Locate the cell with the specified text and output its (X, Y) center coordinate. 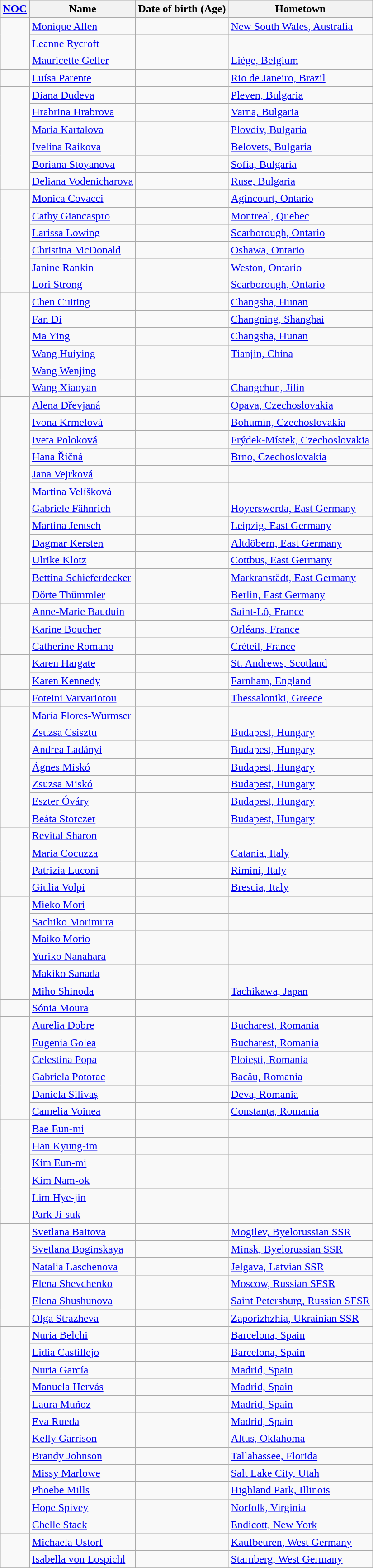
Varna, Bulgaria (300, 112)
María Flores-Wurmser (82, 715)
Dörte Thümmler (82, 595)
Thessaloniki, Greece (300, 698)
Norfolk, Virginia (300, 1507)
Karine Boucher (82, 629)
Hometown (300, 9)
Sofia, Bulgaria (300, 164)
Makiko Sanada (82, 973)
Altus, Oklahoma (300, 1439)
Lim Hye-jin (82, 1197)
Constanța, Romania (300, 1111)
Kelly Garrison (82, 1439)
Kim Nam-ok (82, 1180)
Zsuzsa Csisztu (82, 732)
Wang Wenjing (82, 371)
Wang Xiaoyan (82, 388)
New South Wales, Australia (300, 26)
Chelle Stack (82, 1525)
Nuria García (82, 1370)
Ruse, Bulgaria (300, 181)
Salt Lake City, Utah (300, 1473)
Monique Allen (82, 26)
Ivelina Raikova (82, 147)
Mogilev, Byelorussian SSR (300, 1232)
Michaela Ustorf (82, 1542)
Cottbus, East Germany (300, 560)
Olga Strazheva (82, 1318)
Natalia Laschenova (82, 1266)
NOC (15, 9)
Brescia, Italy (300, 887)
Lori Strong (82, 285)
Andrea Ladányi (82, 749)
Zsuzsa Miskó (82, 784)
Dagmar Kersten (82, 543)
Date of birth (Age) (182, 9)
Tallahassee, Florida (300, 1456)
Brno, Czechoslovakia (300, 457)
Daniela Silivaș (82, 1094)
Aurelia Dobre (82, 1025)
Hope Spivey (82, 1507)
Catherine Romano (82, 646)
Camelia Voinea (82, 1111)
Agincourt, Ontario (300, 198)
Bae Eun-mi (82, 1129)
Changning, Shanghai (300, 319)
Svetlana Boginskaya (82, 1249)
Altdöbern, East Germany (300, 543)
Saint Petersburg, Russian SFSR (300, 1301)
Luísa Parente (82, 78)
Bettina Schieferdecker (82, 577)
Ágnes Miskó (82, 767)
Giulia Volpi (82, 887)
Eszter Óváry (82, 801)
Name (82, 9)
Elena Shevchenko (82, 1283)
Zaporizhzhia, Ukrainian SSR (300, 1318)
Maiko Morio (82, 939)
Christina McDonald (82, 250)
Patrizia Luconi (82, 870)
Hrabrina Hrabrova (82, 112)
Rio de Janeiro, Brazil (300, 78)
Jelgava, Latvian SSR (300, 1266)
Tianjin, China (300, 353)
Brandy Johnson (82, 1456)
Pleven, Bulgaria (300, 95)
Karen Kennedy (82, 681)
Berlin, East Germany (300, 595)
Rimini, Italy (300, 870)
Phoebe Mills (82, 1490)
Mieko Mori (82, 905)
Starnberg, West Germany (300, 1559)
Deva, Romania (300, 1094)
Plovdiv, Bulgaria (300, 129)
Alena Dřevjaná (82, 405)
Leipzig, East Germany (300, 526)
Gabriela Potorac (82, 1077)
Changchun, Jilin (300, 388)
Endicott, New York (300, 1525)
Eugenia Golea (82, 1042)
Tachikawa, Japan (300, 991)
Han Kyung-im (82, 1146)
Mauricette Geller (82, 61)
Janine Rankin (82, 267)
Montreal, Quebec (300, 216)
Fan Di (82, 319)
Saint-Lô, France (300, 612)
Ivona Krmelová (82, 422)
Nuria Belchi (82, 1335)
Monica Covacci (82, 198)
Celestina Popa (82, 1060)
Moscow, Russian SFSR (300, 1283)
Deliana Vodenicharova (82, 181)
Maria Cocuzza (82, 853)
Sachiko Morimura (82, 922)
Weston, Ontario (300, 267)
Manuela Hervás (82, 1387)
Liège, Belgium (300, 61)
Svetlana Baitova (82, 1232)
Hoyerswerda, East Germany (300, 509)
Cathy Giancaspro (82, 216)
Boriana Stoyanova (82, 164)
Beáta Storczer (82, 819)
Martina Jentsch (82, 526)
Anne-Marie Bauduin (82, 612)
Chen Cuiting (82, 302)
Martina Velíšková (82, 491)
Ulrike Klotz (82, 560)
Oshawa, Ontario (300, 250)
Ma Ying (82, 336)
Leanne Rycroft (82, 43)
Yuriko Nanahara (82, 956)
Belovets, Bulgaria (300, 147)
Frýdek-Místek, Czechoslovakia (300, 439)
Jana Vejrková (82, 474)
Sónia Moura (82, 1008)
Park Ji-suk (82, 1215)
Eva Rueda (82, 1421)
Farnham, England (300, 681)
Foteini Varvariotou (82, 698)
Catania, Italy (300, 853)
Wang Huiying (82, 353)
Lidia Castillejo (82, 1353)
Highland Park, Illinois (300, 1490)
Gabriele Fähnrich (82, 509)
Bohumín, Czechoslovakia (300, 422)
Elena Shushunova (82, 1301)
Créteil, France (300, 646)
Minsk, Byelorussian SSR (300, 1249)
Kim Eun-mi (82, 1163)
Revital Sharon (82, 836)
Larissa Lowing (82, 233)
Maria Kartalova (82, 129)
Ploiești, Romania (300, 1060)
Miho Shinoda (82, 991)
Laura Muñoz (82, 1404)
Isabella von Lospichl (82, 1559)
St. Andrews, Scotland (300, 663)
Kaufbeuren, West Germany (300, 1542)
Bacău, Romania (300, 1077)
Karen Hargate (82, 663)
Orléans, France (300, 629)
Markranstädt, East Germany (300, 577)
Hana Říčná (82, 457)
Diana Dudeva (82, 95)
Missy Marlowe (82, 1473)
Opava, Czechoslovakia (300, 405)
Iveta Poloková (82, 439)
